For the text-containing cell, return its midpoint in [X, Y] coordinate format. 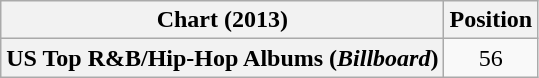
Chart (2013) [222, 20]
Position [491, 20]
US Top R&B/Hip-Hop Albums (Billboard) [222, 58]
56 [491, 58]
